Pinpoint the cell where the given text exists, returning its [x, y] midpoint coordinate. 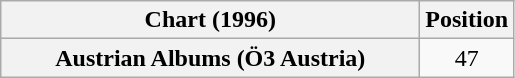
Austrian Albums (Ö3 Austria) [210, 58]
Chart (1996) [210, 20]
Position [467, 20]
47 [467, 58]
